Pinpoint the cell where the given text exists, returning its (X, Y) midpoint coordinate. 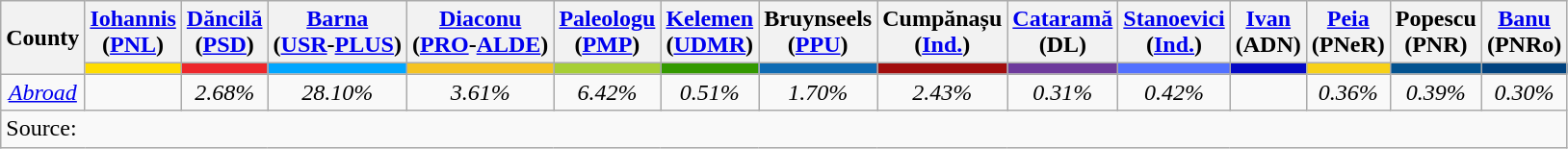
2.43% (942, 92)
Dăncilă(PSD) (224, 33)
0.31% (1063, 92)
1.70% (819, 92)
Stanoevici(Ind.) (1174, 33)
Barna(USR-PLUS) (337, 33)
Ivan(ADN) (1267, 33)
Diaconu(PRO-ALDE) (480, 33)
Source: (784, 129)
Paleologu(PMP) (607, 33)
0.42% (1174, 92)
Banu(PNRo) (1524, 33)
Peia(PNeR) (1348, 33)
0.51% (710, 92)
Kelemen(UDMR) (710, 33)
2.68% (224, 92)
0.36% (1348, 92)
0.30% (1524, 92)
6.42% (607, 92)
0.39% (1435, 92)
Abroad (42, 92)
Cataramă(DL) (1063, 33)
Cumpănașu(Ind.) (942, 33)
28.10% (337, 92)
Popescu(PNR) (1435, 33)
Bruynseels(PPU) (819, 33)
County (42, 37)
3.61% (480, 92)
Iohannis(PNL) (133, 33)
